Scan for the cell matching the given text and deliver its (X, Y) coordinate at center. 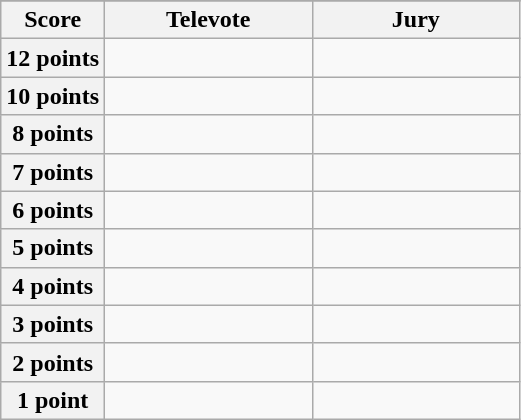
4 points (53, 286)
Televote (209, 20)
8 points (53, 134)
Score (53, 20)
5 points (53, 248)
10 points (53, 96)
1 point (53, 400)
Jury (416, 20)
7 points (53, 172)
3 points (53, 324)
12 points (53, 58)
6 points (53, 210)
2 points (53, 362)
